Return [x, y] of the center of cell containing provided text 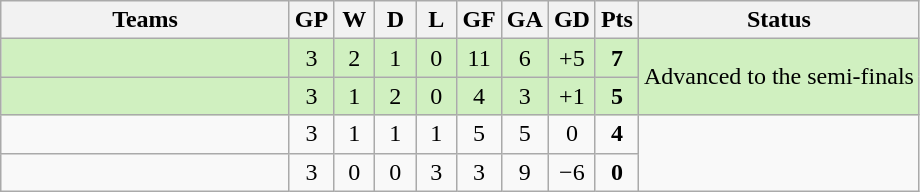
Pts [616, 20]
GD [572, 20]
7 [616, 58]
Advanced to the semi-finals [778, 77]
GA [524, 20]
+1 [572, 96]
W [354, 20]
GF [479, 20]
Teams [146, 20]
L [436, 20]
6 [524, 58]
+5 [572, 58]
GP [311, 20]
Status [778, 20]
−6 [572, 172]
D [396, 20]
9 [524, 172]
11 [479, 58]
